Pinpoint the cell where the given text exists, returning its (X, Y) midpoint coordinate. 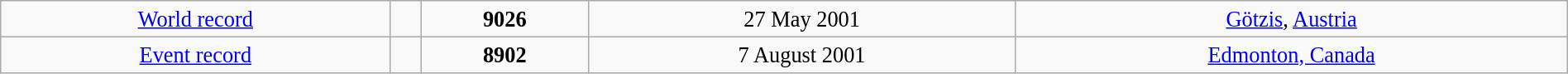
Götzis, Austria (1292, 18)
9026 (504, 18)
7 August 2001 (802, 55)
27 May 2001 (802, 18)
World record (195, 18)
Edmonton, Canada (1292, 55)
Event record (195, 55)
8902 (504, 55)
